From the cell containing the given text, extract its center point as [X, Y] coordinate. 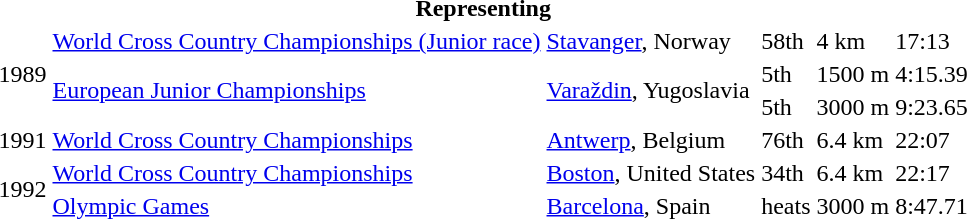
58th [786, 41]
Stavanger, Norway [651, 41]
34th [786, 173]
76th [786, 140]
4 km [853, 41]
World Cross Country Championships (Junior race) [296, 41]
European Junior Championships [296, 90]
3000 m [853, 107]
1500 m [853, 74]
Boston, United States [651, 173]
Varaždin, Yugoslavia [651, 90]
Antwerp, Belgium [651, 140]
